Output the (x, y) coordinate of the center of the cell containing the given text.  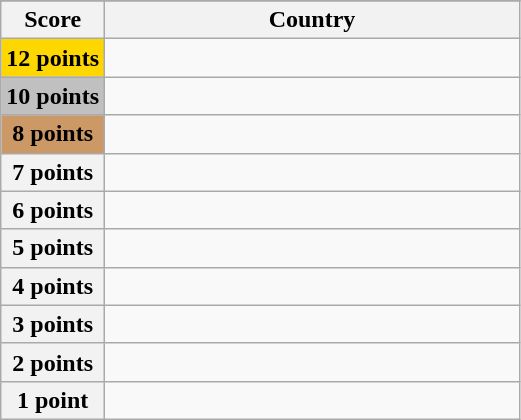
6 points (53, 210)
2 points (53, 362)
12 points (53, 58)
4 points (53, 286)
10 points (53, 96)
Country (312, 20)
5 points (53, 248)
1 point (53, 400)
Score (53, 20)
3 points (53, 324)
8 points (53, 134)
7 points (53, 172)
